Find where the given text appears and provide that cell's center as [X, Y] coordinate. 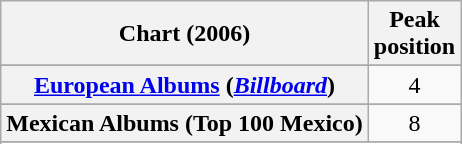
Mexican Albums (Top 100 Mexico) [185, 123]
Peakposition [414, 34]
Chart (2006) [185, 34]
4 [414, 85]
8 [414, 123]
European Albums (Billboard) [185, 85]
